Pinpoint the cell where the given text exists, returning its (x, y) midpoint coordinate. 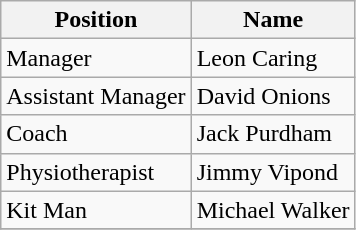
David Onions (273, 96)
Coach (96, 134)
Michael Walker (273, 210)
Jimmy Vipond (273, 172)
Jack Purdham (273, 134)
Position (96, 20)
Kit Man (96, 210)
Assistant Manager (96, 96)
Manager (96, 58)
Leon Caring (273, 58)
Name (273, 20)
Physiotherapist (96, 172)
